Determine the (x, y) coordinate at the center of the cell enclosing the given text.  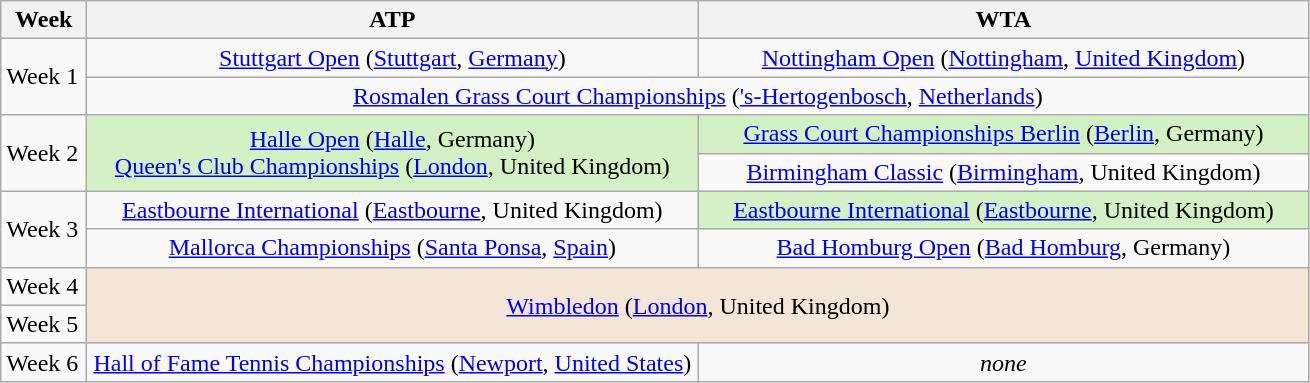
WTA (1004, 20)
Birmingham Classic (Birmingham, United Kingdom) (1004, 172)
Week 4 (44, 286)
Week 5 (44, 324)
Week 1 (44, 77)
Week (44, 20)
Grass Court Championships Berlin (Berlin, Germany) (1004, 134)
Bad Homburg Open (Bad Homburg, Germany) (1004, 248)
Stuttgart Open (Stuttgart, Germany) (392, 58)
Rosmalen Grass Court Championships ('s-Hertogenbosch, Netherlands) (698, 96)
Week 2 (44, 153)
Wimbledon (London, United Kingdom) (698, 305)
Halle Open (Halle, Germany)Queen's Club Championships (London, United Kingdom) (392, 153)
Nottingham Open (Nottingham, United Kingdom) (1004, 58)
Week 3 (44, 229)
Hall of Fame Tennis Championships (Newport, United States) (392, 362)
Week 6 (44, 362)
none (1004, 362)
Mallorca Championships (Santa Ponsa, Spain) (392, 248)
ATP (392, 20)
